Return [x, y] of the center of cell containing provided text 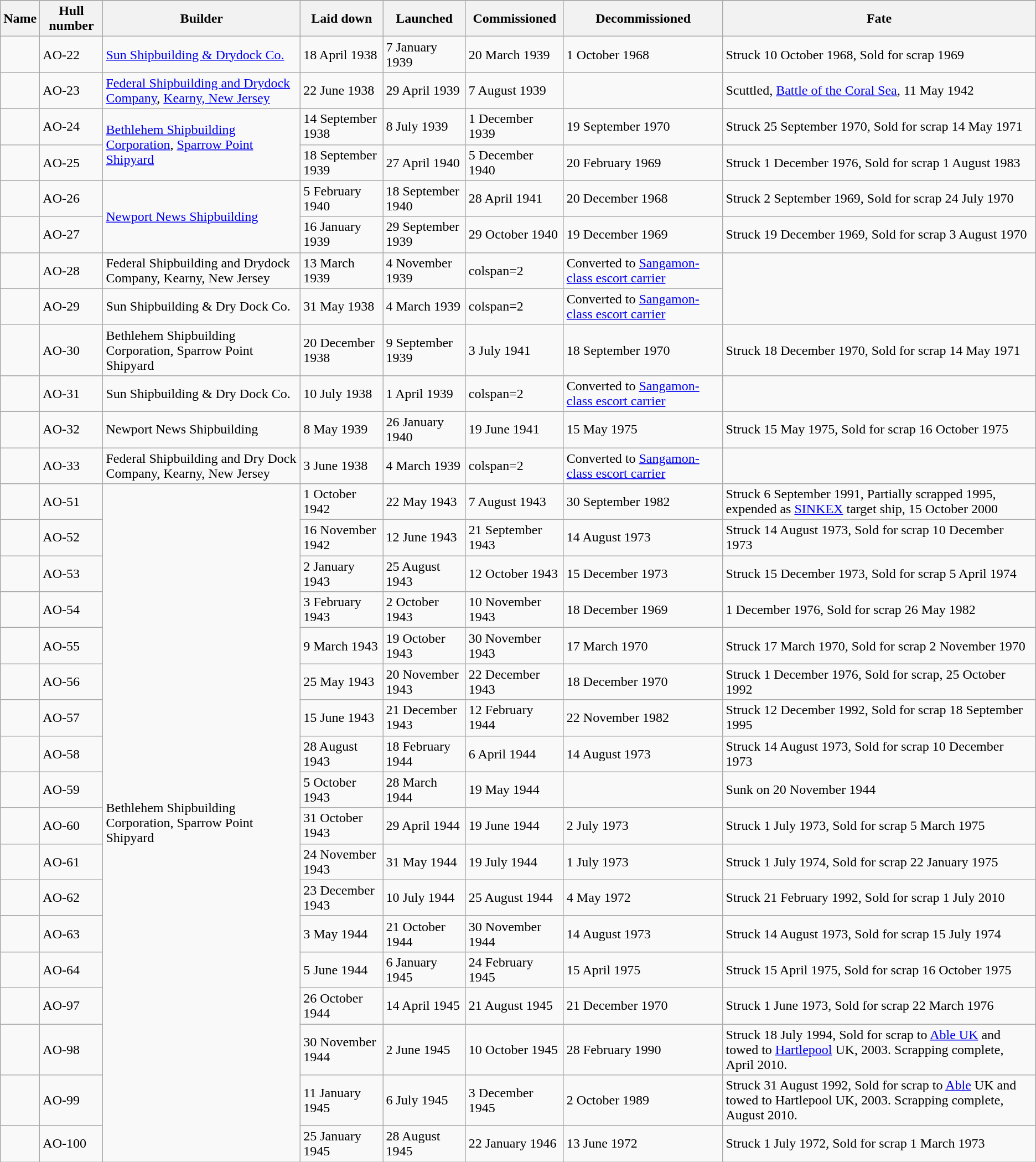
Struck 19 December 1969, Sold for scrap 3 August 1970 [879, 235]
Struck 15 April 1975, Sold for scrap 16 October 1975 [879, 970]
19 May 1944 [515, 789]
25 August 1944 [515, 898]
12 June 1943 [424, 538]
10 July 1944 [424, 898]
AO-26 [71, 198]
28 February 1990 [643, 1050]
18 December 1970 [643, 682]
AO-63 [71, 933]
AO-55 [71, 645]
25 January 1945 [342, 1144]
3 July 1941 [515, 350]
AO-31 [71, 393]
22 May 1943 [424, 502]
19 December 1969 [643, 235]
20 March 1939 [515, 54]
5 December 1940 [515, 163]
AO-24 [71, 126]
Struck 25 September 1970, Sold for scrap 14 May 1971 [879, 126]
Scuttled, Battle of the Coral Sea, 11 May 1942 [879, 91]
Struck 6 September 1991, Partially scrapped 1995, expended as SINKEX target ship, 15 October 2000 [879, 502]
Struck 14 August 1973, Sold for scrap 15 July 1974 [879, 933]
Struck 31 August 1992, Sold for scrap to Able UK and towed to Hartlepool UK, 2003. Scrapping complete, August 2010. [879, 1101]
15 June 1943 [342, 717]
21 December 1970 [643, 1005]
Struck 1 July 1972, Sold for scrap 1 March 1973 [879, 1144]
20 February 1969 [643, 163]
7 January 1939 [424, 54]
19 September 1970 [643, 126]
Laid down [342, 19]
18 September 1940 [424, 198]
Struck 2 September 1969, Sold for scrap 24 July 1970 [879, 198]
AO-28 [71, 270]
28 August 1943 [342, 754]
3 December 1945 [515, 1101]
AO-32 [71, 430]
Sun Shipbuilding & Drydock Co. [201, 54]
3 June 1938 [342, 465]
29 April 1944 [424, 826]
26 October 1944 [342, 1005]
AO-98 [71, 1050]
Struck 21 February 1992, Sold for scrap 1 July 2010 [879, 898]
AO-99 [71, 1101]
1 October 1942 [342, 502]
18 February 1944 [424, 754]
Struck 1 July 1974, Sold for scrap 22 January 1975 [879, 861]
Fate [879, 19]
25 August 1943 [424, 574]
31 May 1938 [342, 307]
AO-29 [71, 307]
AO-51 [71, 502]
22 December 1943 [515, 682]
15 May 1975 [643, 430]
AO-97 [71, 1005]
11 January 1945 [342, 1101]
AO-53 [71, 574]
Struck 1 December 1976, Sold for scrap 1 August 1983 [879, 163]
3 May 1944 [342, 933]
2 October 1943 [424, 610]
AO-22 [71, 54]
AO-56 [71, 682]
5 June 1944 [342, 970]
10 July 1938 [342, 393]
24 February 1945 [515, 970]
AO-100 [71, 1144]
AO-33 [71, 465]
13 March 1939 [342, 270]
12 October 1943 [515, 574]
9 September 1939 [424, 350]
16 November 1942 [342, 538]
2 July 1973 [643, 826]
1 December 1976, Sold for scrap 26 May 1982 [879, 610]
Hull number [71, 19]
19 June 1941 [515, 430]
Launched [424, 19]
Struck 18 December 1970, Sold for scrap 14 May 1971 [879, 350]
15 April 1975 [643, 970]
27 April 1940 [424, 163]
Sunk on 20 November 1944 [879, 789]
29 September 1939 [424, 235]
16 January 1939 [342, 235]
5 October 1943 [342, 789]
15 December 1973 [643, 574]
5 February 1940 [342, 198]
28 April 1941 [515, 198]
31 October 1943 [342, 826]
14 September 1938 [342, 126]
28 March 1944 [424, 789]
21 September 1943 [515, 538]
23 December 1943 [342, 898]
Name [20, 19]
22 January 1946 [515, 1144]
19 July 1944 [515, 861]
Commissioned [515, 19]
6 July 1945 [424, 1101]
3 February 1943 [342, 610]
20 November 1943 [424, 682]
Federal Shipbuilding and Dry Dock Company, Kearny, New Jersey [201, 465]
31 May 1944 [424, 861]
Struck 17 March 1970, Sold for scrap 2 November 1970 [879, 645]
2 January 1943 [342, 574]
2 June 1945 [424, 1050]
AO-23 [71, 91]
13 June 1972 [643, 1144]
17 March 1970 [643, 645]
1 December 1939 [515, 126]
Struck 1 June 1973, Sold for scrap 22 March 1976 [879, 1005]
8 July 1939 [424, 126]
19 June 1944 [515, 826]
AO-30 [71, 350]
10 October 1945 [515, 1050]
29 April 1939 [424, 91]
AO-59 [71, 789]
10 November 1943 [515, 610]
18 December 1969 [643, 610]
4 November 1939 [424, 270]
30 September 1982 [643, 502]
Decommissioned [643, 19]
19 October 1943 [424, 645]
6 January 1945 [424, 970]
1 April 1939 [424, 393]
4 May 1972 [643, 898]
14 April 1945 [424, 1005]
24 November 1943 [342, 861]
7 August 1939 [515, 91]
2 October 1989 [643, 1101]
AO-64 [71, 970]
30 November 1943 [515, 645]
29 October 1940 [515, 235]
7 August 1943 [515, 502]
Struck 15 December 1973, Sold for scrap 5 April 1974 [879, 574]
20 December 1968 [643, 198]
AO-58 [71, 754]
Struck 1 December 1976, Sold for scrap, 25 October 1992 [879, 682]
12 February 1944 [515, 717]
Struck 10 October 1968, Sold for scrap 1969 [879, 54]
AO-27 [71, 235]
AO-52 [71, 538]
Struck 15 May 1975, Sold for scrap 16 October 1975 [879, 430]
AO-60 [71, 826]
18 April 1938 [342, 54]
8 May 1939 [342, 430]
9 March 1943 [342, 645]
AO-54 [71, 610]
22 June 1938 [342, 91]
6 April 1944 [515, 754]
21 October 1944 [424, 933]
18 September 1970 [643, 350]
18 September 1939 [342, 163]
AO-61 [71, 861]
Struck 1 July 1973, Sold for scrap 5 March 1975 [879, 826]
AO-62 [71, 898]
Struck 18 July 1994, Sold for scrap to Able UK and towed to Hartlepool UK, 2003. Scrapping complete, April 2010. [879, 1050]
1 July 1973 [643, 861]
21 August 1945 [515, 1005]
25 May 1943 [342, 682]
Builder [201, 19]
20 December 1938 [342, 350]
1 October 1968 [643, 54]
Struck 12 December 1992, Sold for scrap 18 September 1995 [879, 717]
21 December 1943 [424, 717]
26 January 1940 [424, 430]
22 November 1982 [643, 717]
AO-57 [71, 717]
AO-25 [71, 163]
28 August 1945 [424, 1144]
